Search for the cell housing the specified text and yield its [X, Y] center coordinate. 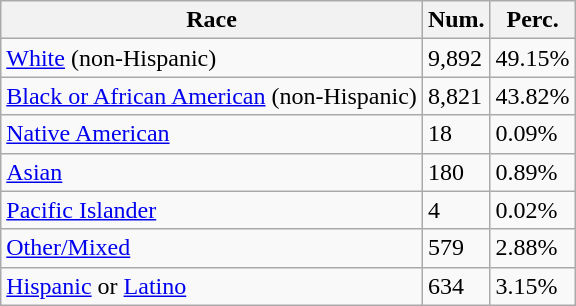
Pacific Islander [212, 210]
180 [456, 172]
3.15% [532, 286]
Black or African American (non-Hispanic) [212, 96]
4 [456, 210]
8,821 [456, 96]
49.15% [532, 58]
Race [212, 20]
2.88% [532, 248]
579 [456, 248]
Asian [212, 172]
Perc. [532, 20]
0.89% [532, 172]
18 [456, 134]
Native American [212, 134]
Hispanic or Latino [212, 286]
634 [456, 286]
9,892 [456, 58]
0.02% [532, 210]
Num. [456, 20]
Other/Mixed [212, 248]
43.82% [532, 96]
0.09% [532, 134]
White (non-Hispanic) [212, 58]
